Locate the cell with the specified text and output its [x, y] center coordinate. 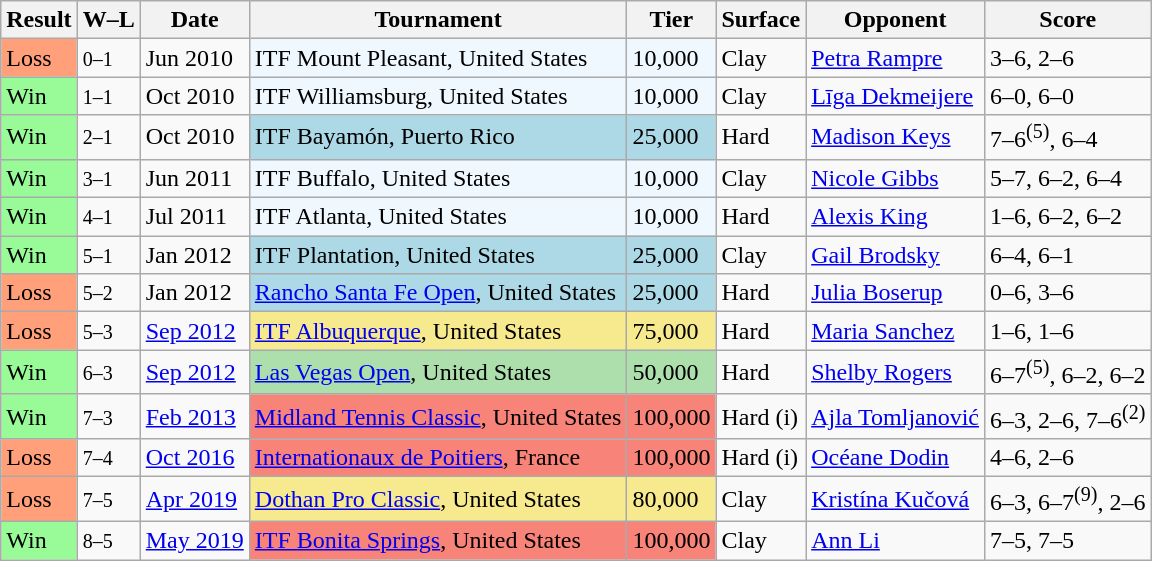
Apr 2019 [194, 500]
ITF Bonita Springs, United States [438, 541]
Tournament [438, 20]
4–6, 2–6 [1068, 458]
2–1 [108, 138]
Shelby Rogers [896, 372]
Jun 2010 [194, 58]
Ann Li [896, 541]
ITF Plantation, United States [438, 255]
ITF Mount Pleasant, United States [438, 58]
4–1 [108, 217]
Surface [761, 20]
Julia Boserup [896, 293]
5–7, 6–2, 6–4 [1068, 178]
7–3 [108, 416]
May 2019 [194, 541]
Līga Dekmeijere [896, 96]
Result [39, 20]
ITF Williamsburg, United States [438, 96]
Internationaux de Poitiers, France [438, 458]
Las Vegas Open, United States [438, 372]
Opponent [896, 20]
Ajla Tomljanović [896, 416]
80,000 [672, 500]
7–4 [108, 458]
ITF Atlanta, United States [438, 217]
6–3, 2–6, 7–6(2) [1068, 416]
6–3 [108, 372]
Jun 2011 [194, 178]
1–1 [108, 96]
Oct 2016 [194, 458]
Rancho Santa Fe Open, United States [438, 293]
Date [194, 20]
7–5, 7–5 [1068, 541]
Madison Keys [896, 138]
50,000 [672, 372]
1–6, 1–6 [1068, 331]
Dothan Pro Classic, United States [438, 500]
0–1 [108, 58]
75,000 [672, 331]
5–1 [108, 255]
3–1 [108, 178]
6–7(5), 6–2, 6–2 [1068, 372]
7–6(5), 6–4 [1068, 138]
Feb 2013 [194, 416]
5–2 [108, 293]
3–6, 2–6 [1068, 58]
1–6, 6–2, 6–2 [1068, 217]
Alexis King [896, 217]
Kristína Kučová [896, 500]
ITF Bayamón, Puerto Rico [438, 138]
6–3, 6–7(9), 2–6 [1068, 500]
W–L [108, 20]
Océane Dodin [896, 458]
Nicole Gibbs [896, 178]
Gail Brodsky [896, 255]
7–5 [108, 500]
Midland Tennis Classic, United States [438, 416]
Petra Rampre [896, 58]
8–5 [108, 541]
Tier [672, 20]
Score [1068, 20]
0–6, 3–6 [1068, 293]
Maria Sanchez [896, 331]
6–0, 6–0 [1068, 96]
Jul 2011 [194, 217]
5–3 [108, 331]
6–4, 6–1 [1068, 255]
ITF Buffalo, United States [438, 178]
ITF Albuquerque, United States [438, 331]
